Identify which cell holds the provided text, then report its [X, Y] central coordinate. 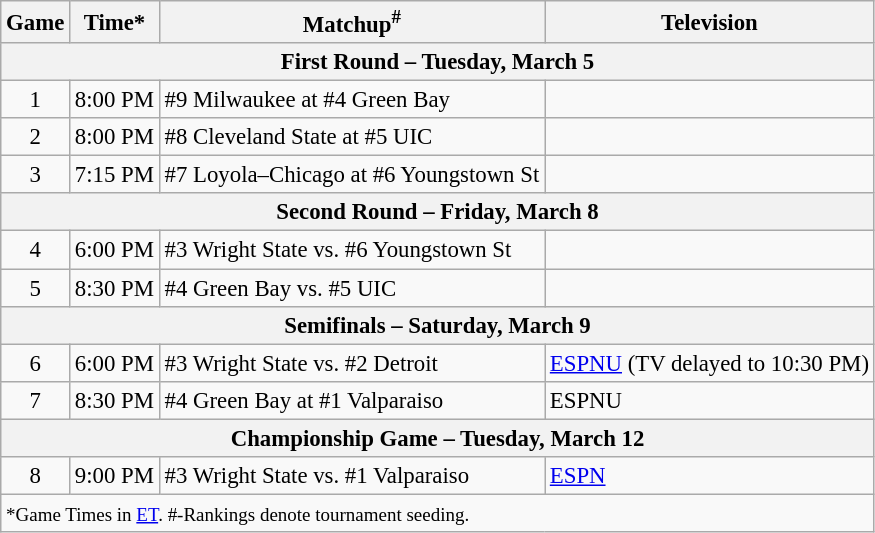
7:15 PM [115, 175]
Semifinals – Saturday, March 9 [438, 325]
9:00 PM [115, 476]
4 [36, 250]
#7 Loyola–Chicago at #6 Youngstown St [352, 175]
*Game Times in ET. #-Rankings denote tournament seeding. [438, 513]
#9 Milwaukee at #4 Green Bay [352, 100]
#3 Wright State vs. #6 Youngstown St [352, 250]
ESPN [710, 476]
ESPNU (TV delayed to 10:30 PM) [710, 363]
2 [36, 137]
1 [36, 100]
#3 Wright State vs. #1 Valparaiso [352, 476]
3 [36, 175]
ESPNU [710, 400]
Television [710, 22]
5 [36, 288]
#4 Green Bay at #1 Valparaiso [352, 400]
Game [36, 22]
Time* [115, 22]
8 [36, 476]
7 [36, 400]
#8 Cleveland State at #5 UIC [352, 137]
First Round – Tuesday, March 5 [438, 62]
Second Round – Friday, March 8 [438, 213]
6 [36, 363]
#3 Wright State vs. #2 Detroit [352, 363]
Championship Game – Tuesday, March 12 [438, 438]
#4 Green Bay vs. #5 UIC [352, 288]
Matchup# [352, 22]
